Return the [x, y] coordinate for the center point of the cell that contains the specified text.  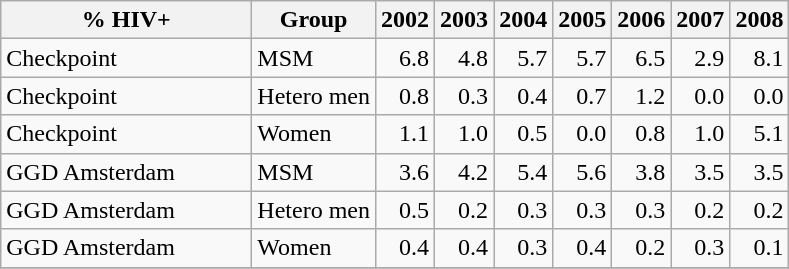
0.1 [760, 248]
1.2 [642, 96]
2005 [582, 20]
% HIV+ [126, 20]
Group [314, 20]
4.2 [464, 172]
3.6 [404, 172]
0.7 [582, 96]
1.1 [404, 134]
2006 [642, 20]
8.1 [760, 58]
2.9 [700, 58]
4.8 [464, 58]
5.1 [760, 134]
5.4 [524, 172]
6.8 [404, 58]
3.8 [642, 172]
2004 [524, 20]
2008 [760, 20]
2002 [404, 20]
2007 [700, 20]
6.5 [642, 58]
5.6 [582, 172]
2003 [464, 20]
